Identify which cell holds the provided text, then report its [x, y] central coordinate. 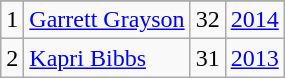
Garrett Grayson [107, 20]
31 [208, 58]
2 [12, 58]
2013 [254, 58]
1 [12, 20]
Kapri Bibbs [107, 58]
32 [208, 20]
2014 [254, 20]
